Find where the given text appears and provide that cell's center as [X, Y] coordinate. 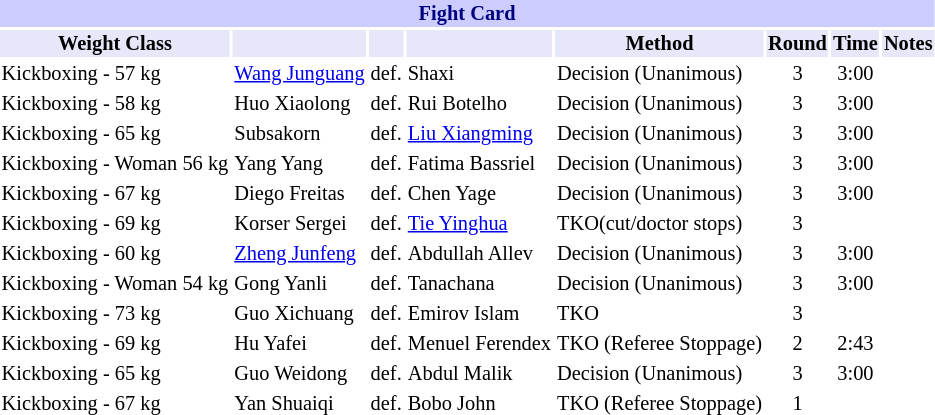
Liu Xiangming [479, 134]
TKO [660, 314]
Tie Yinghua [479, 224]
Guo Xichuang [300, 314]
Wang Junguang [300, 74]
Kickboxing - 58 kg [115, 104]
Subsakorn [300, 134]
Kickboxing - 60 kg [115, 254]
Kickboxing - Woman 56 kg [115, 164]
Zheng Junfeng [300, 254]
Method [660, 44]
Tanachana [479, 284]
Kickboxing - 67 kg [115, 194]
Huo Xiaolong [300, 104]
Fight Card [467, 14]
Rui Botelho [479, 104]
Korser Sergei [300, 224]
Kickboxing - Woman 54 kg [115, 284]
Fatima Bassriel [479, 164]
TKO (Referee Stoppage) [660, 344]
TKO(cut/doctor stops) [660, 224]
Abdul Malik [479, 374]
Hu Yafei [300, 344]
Chen Yage [479, 194]
Time [855, 44]
Emirov Islam [479, 314]
Shaxi [479, 74]
2 [797, 344]
Abdullah Allev [479, 254]
Weight Class [115, 44]
Round [797, 44]
Yang Yang [300, 164]
2:43 [855, 344]
Guo Weidong [300, 374]
Gong Yanli [300, 284]
Kickboxing - 57 kg [115, 74]
Menuel Ferendex [479, 344]
Kickboxing - 73 kg [115, 314]
Diego Freitas [300, 194]
Notes [908, 44]
